Provide the [X, Y] coordinate of the cell's center where the given text is located.  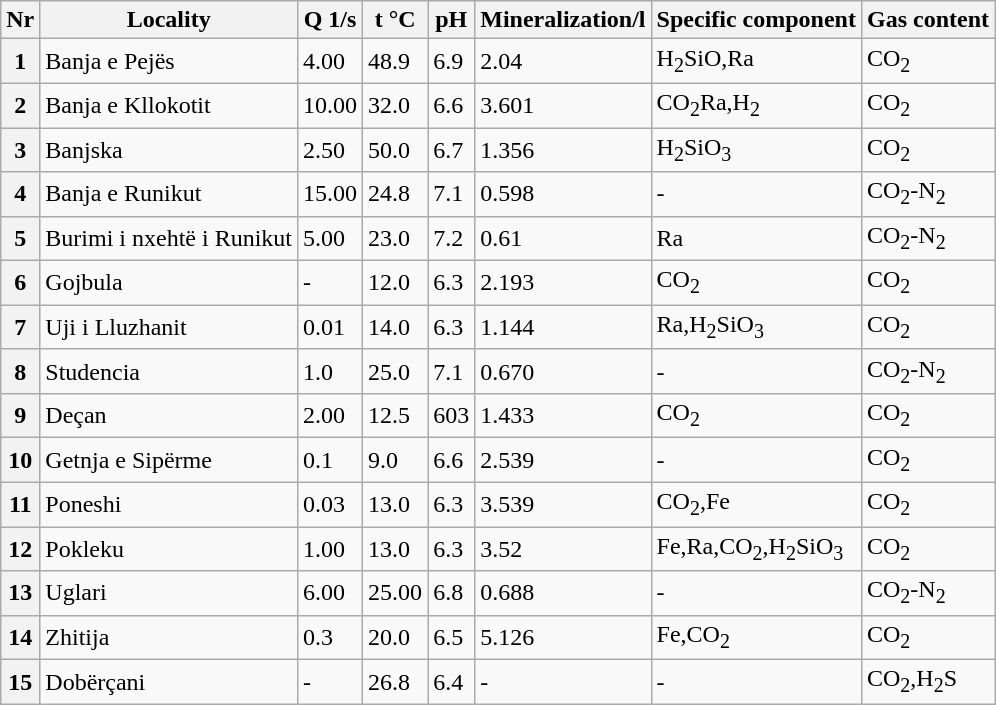
Banja e Runikut [169, 194]
0.61 [563, 238]
CO2,H2S [928, 682]
0.03 [330, 504]
Uglari [169, 593]
6.5 [452, 637]
14 [20, 637]
9.0 [396, 460]
Deçan [169, 416]
2.00 [330, 416]
Specific component [756, 20]
2.50 [330, 150]
CO2Ra,H2 [756, 105]
Nr [20, 20]
H2SiO,Ra [756, 61]
Poneshi [169, 504]
50.0 [396, 150]
7.2 [452, 238]
Studencia [169, 371]
Ra [756, 238]
3.539 [563, 504]
11 [20, 504]
Dobërçani [169, 682]
48.9 [396, 61]
Zhitija [169, 637]
32.0 [396, 105]
1.00 [330, 549]
3.52 [563, 549]
5.00 [330, 238]
8 [20, 371]
15 [20, 682]
7 [20, 327]
3 [20, 150]
2.539 [563, 460]
Getnja e Sipërme [169, 460]
0.598 [563, 194]
2.193 [563, 283]
4.00 [330, 61]
2.04 [563, 61]
Locality [169, 20]
5.126 [563, 637]
Uji i Lluzhanit [169, 327]
24.8 [396, 194]
10 [20, 460]
4 [20, 194]
H2SiO3 [756, 150]
Pokleku [169, 549]
12.5 [396, 416]
CO2,Fe [756, 504]
25.00 [396, 593]
0.670 [563, 371]
Mineralization/l [563, 20]
0.1 [330, 460]
Gojbula [169, 283]
t °C [396, 20]
25.0 [396, 371]
Banjska [169, 150]
2 [20, 105]
Gas content [928, 20]
5 [20, 238]
Fe,Ra,CO2,H2SiO3 [756, 549]
13 [20, 593]
14.0 [396, 327]
0.01 [330, 327]
Burimi i nxehtë i Runikut [169, 238]
1 [20, 61]
1.144 [563, 327]
6.00 [330, 593]
0.3 [330, 637]
12 [20, 549]
603 [452, 416]
3.601 [563, 105]
Banja e Pejës [169, 61]
pH [452, 20]
10.00 [330, 105]
6 [20, 283]
23.0 [396, 238]
Ra,H2SiO3 [756, 327]
1.0 [330, 371]
6.9 [452, 61]
9 [20, 416]
Q 1/s [330, 20]
0.688 [563, 593]
15.00 [330, 194]
1.433 [563, 416]
12.0 [396, 283]
6.4 [452, 682]
26.8 [396, 682]
6.7 [452, 150]
Fe,CO2 [756, 637]
Banja e Kllokotit [169, 105]
6.8 [452, 593]
20.0 [396, 637]
1.356 [563, 150]
